For the text-containing cell, return its midpoint in [X, Y] coordinate format. 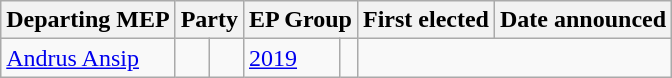
Date announced [582, 20]
EP Group [300, 20]
Party [209, 20]
Departing MEP [88, 20]
2019 [291, 58]
First elected [426, 20]
Andrus Ansip [88, 58]
